Search for the cell housing the specified text and yield its [X, Y] center coordinate. 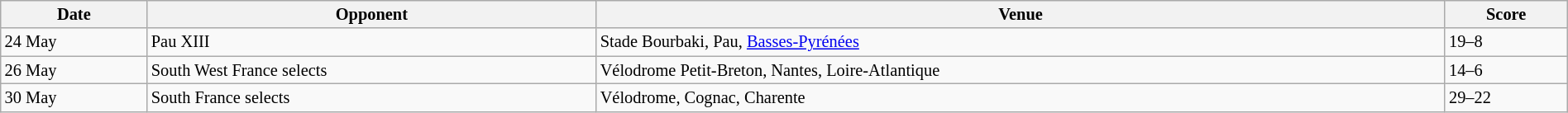
Vélodrome, Cognac, Charente [1021, 97]
26 May [74, 70]
Stade Bourbaki, Pau, Basses-Pyrénées [1021, 42]
South West France selects [372, 70]
South France selects [372, 97]
19–8 [1506, 42]
30 May [74, 97]
Score [1506, 14]
Date [74, 14]
14–6 [1506, 70]
Vélodrome Petit-Breton, Nantes, Loire-Atlantique [1021, 70]
Venue [1021, 14]
Pau XIII [372, 42]
29–22 [1506, 97]
Opponent [372, 14]
24 May [74, 42]
